From the cell containing the given text, extract its center point as [x, y] coordinate. 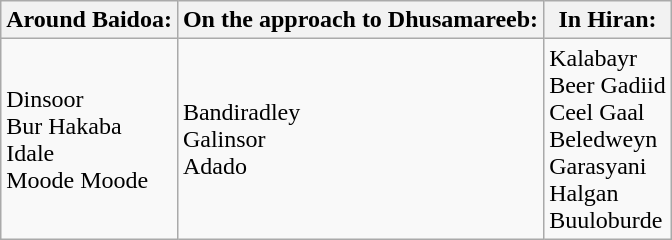
In Hiran: [608, 20]
DinsoorBur HakabaIdaleMoode Moode [90, 139]
BandiradleyGalinsorAdado [360, 139]
KalabayrBeer GadiidCeel GaalBeledweynGarasyaniHalganBuuloburde [608, 139]
Around Baidoa: [90, 20]
On the approach to Dhusamareeb: [360, 20]
